Return the (x, y) coordinate for the center point of the cell that contains the specified text.  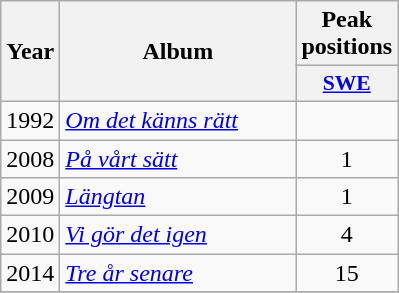
SWE (347, 84)
Year (30, 52)
Album (178, 52)
Peak positions (347, 34)
4 (347, 235)
Om det känns rätt (178, 120)
2014 (30, 273)
2008 (30, 159)
Längtan (178, 197)
På vårt sätt (178, 159)
15 (347, 273)
Vi gör det igen (178, 235)
1992 (30, 120)
2010 (30, 235)
Tre år senare (178, 273)
2009 (30, 197)
